For the text-containing cell, return its midpoint in (x, y) coordinate format. 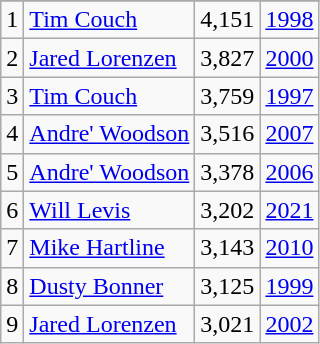
3,143 (228, 248)
2 (12, 58)
2007 (290, 134)
2002 (290, 324)
2021 (290, 210)
3,202 (228, 210)
Mike Hartline (110, 248)
Will Levis (110, 210)
1 (12, 20)
2000 (290, 58)
4,151 (228, 20)
3,125 (228, 286)
3,827 (228, 58)
6 (12, 210)
Dusty Bonner (110, 286)
7 (12, 248)
3,378 (228, 172)
8 (12, 286)
3 (12, 96)
1998 (290, 20)
3,021 (228, 324)
9 (12, 324)
5 (12, 172)
3,759 (228, 96)
2006 (290, 172)
1997 (290, 96)
2010 (290, 248)
4 (12, 134)
3,516 (228, 134)
1999 (290, 286)
